Pinpoint the cell where the given text exists, returning its (X, Y) midpoint coordinate. 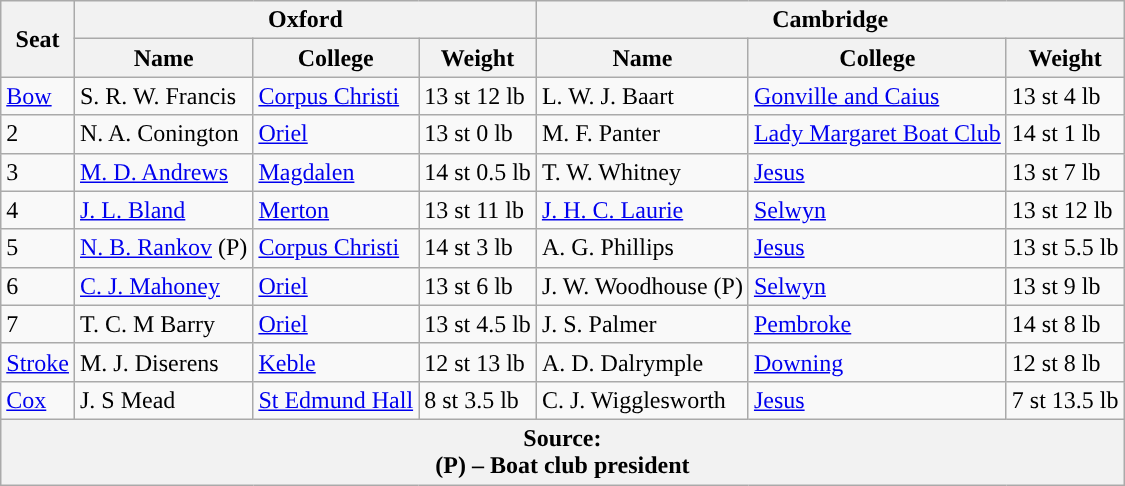
Cambridge (830, 20)
Pembroke (877, 324)
M. J. Diserens (163, 362)
4 (38, 210)
M. D. Andrews (163, 172)
A. D. Dalrymple (642, 362)
6 (38, 286)
Keble (336, 362)
13 st 11 lb (478, 210)
Gonville and Caius (877, 96)
S. R. W. Francis (163, 96)
Oxford (305, 20)
Bow (38, 96)
L. W. J. Baart (642, 96)
13 st 7 lb (1065, 172)
2 (38, 134)
8 st 3.5 lb (478, 400)
Stroke (38, 362)
13 st 6 lb (478, 286)
J. S. Palmer (642, 324)
T. W. Whitney (642, 172)
M. F. Panter (642, 134)
Seat (38, 39)
Cox (38, 400)
Merton (336, 210)
13 st 5.5 lb (1065, 248)
St Edmund Hall (336, 400)
C. J. Wigglesworth (642, 400)
14 st 8 lb (1065, 324)
14 st 0.5 lb (478, 172)
J. W. Woodhouse (P) (642, 286)
N. B. Rankov (P) (163, 248)
J. H. C. Laurie (642, 210)
12 st 8 lb (1065, 362)
Lady Margaret Boat Club (877, 134)
J. S Mead (163, 400)
N. A. Conington (163, 134)
3 (38, 172)
5 (38, 248)
T. C. M Barry (163, 324)
14 st 3 lb (478, 248)
13 st 0 lb (478, 134)
Downing (877, 362)
13 st 4.5 lb (478, 324)
J. L. Bland (163, 210)
14 st 1 lb (1065, 134)
7 st 13.5 lb (1065, 400)
Source:(P) – Boat club president (562, 452)
Magdalen (336, 172)
A. G. Phillips (642, 248)
13 st 4 lb (1065, 96)
13 st 9 lb (1065, 286)
12 st 13 lb (478, 362)
C. J. Mahoney (163, 286)
7 (38, 324)
